Determine the [X, Y] coordinate at the center of the cell enclosing the given text.  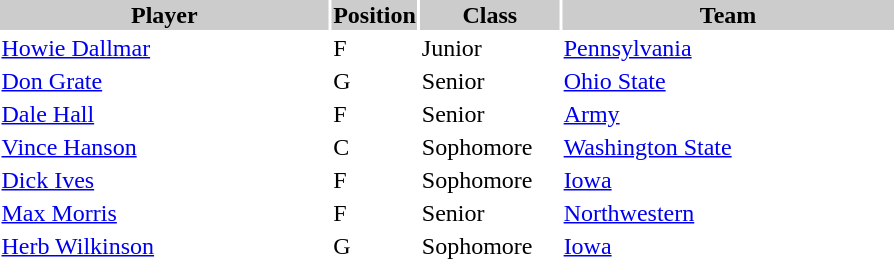
Junior [490, 48]
Ohio State [728, 81]
Iowa [728, 180]
Team [728, 15]
Army [728, 114]
Position [375, 15]
Max Morris [164, 213]
C [375, 147]
G [375, 81]
Washington State [728, 147]
Vince Hanson [164, 147]
Northwestern [728, 213]
Player [164, 15]
Dale Hall [164, 114]
Don Grate [164, 81]
Howie Dallmar [164, 48]
Dick Ives [164, 180]
Pennsylvania [728, 48]
Class [490, 15]
